Identify which cell holds the provided text, then report its [X, Y] central coordinate. 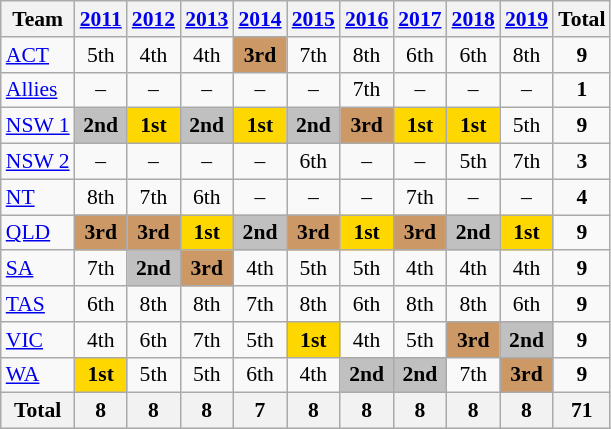
WA [38, 375]
2013 [206, 19]
2017 [420, 19]
2012 [154, 19]
1 [582, 90]
2015 [314, 19]
2018 [474, 19]
NSW 2 [38, 162]
3 [582, 162]
NSW 1 [38, 126]
ACT [38, 55]
VIC [38, 340]
2016 [366, 19]
TAS [38, 304]
71 [582, 411]
NT [38, 197]
2011 [101, 19]
QLD [38, 233]
2019 [526, 19]
Allies [38, 90]
7 [260, 411]
SA [38, 269]
4 [582, 197]
Team [38, 19]
2014 [260, 19]
